Output the (x, y) coordinate of the center of the cell containing the given text.  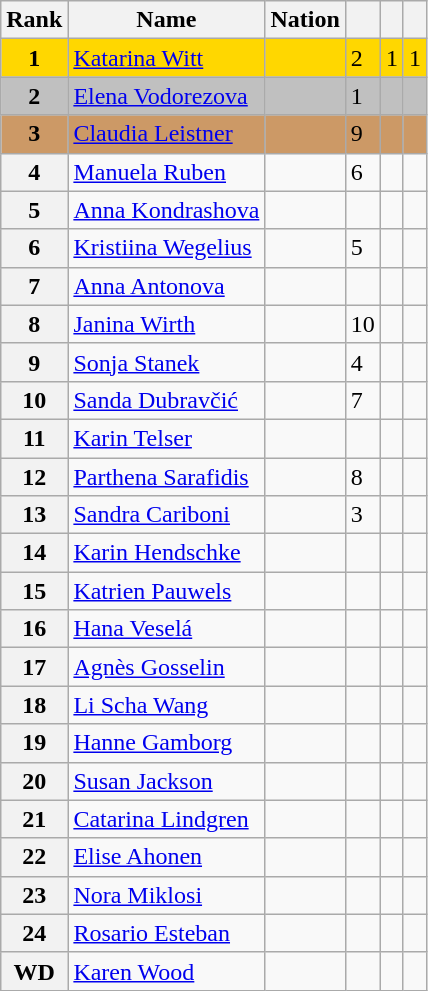
23 (34, 895)
19 (34, 743)
Sanda Dubravčić (166, 400)
Li Scha Wang (166, 705)
Kristiina Wegelius (166, 248)
Agnès Gosselin (166, 667)
Parthena Sarafidis (166, 477)
14 (34, 553)
Manuela Ruben (166, 172)
21 (34, 819)
Anna Kondrashova (166, 210)
Hana Veselá (166, 629)
Karin Telser (166, 438)
15 (34, 591)
Janina Wirth (166, 324)
13 (34, 515)
16 (34, 629)
Nora Miklosi (166, 895)
Sandra Cariboni (166, 515)
Anna Antonova (166, 286)
Elise Ahonen (166, 857)
17 (34, 667)
24 (34, 933)
Susan Jackson (166, 781)
Hanne Gamborg (166, 743)
11 (34, 438)
Name (166, 20)
Catarina Lindgren (166, 819)
WD (34, 971)
Katarina Witt (166, 58)
Karen Wood (166, 971)
Karin Hendschke (166, 553)
20 (34, 781)
Sonja Stanek (166, 362)
Nation (305, 20)
Rosario Esteban (166, 933)
Katrien Pauwels (166, 591)
12 (34, 477)
Rank (34, 20)
Claudia Leistner (166, 134)
Elena Vodorezova (166, 96)
22 (34, 857)
18 (34, 705)
